Output the [x, y] coordinate of the center of the cell containing the given text.  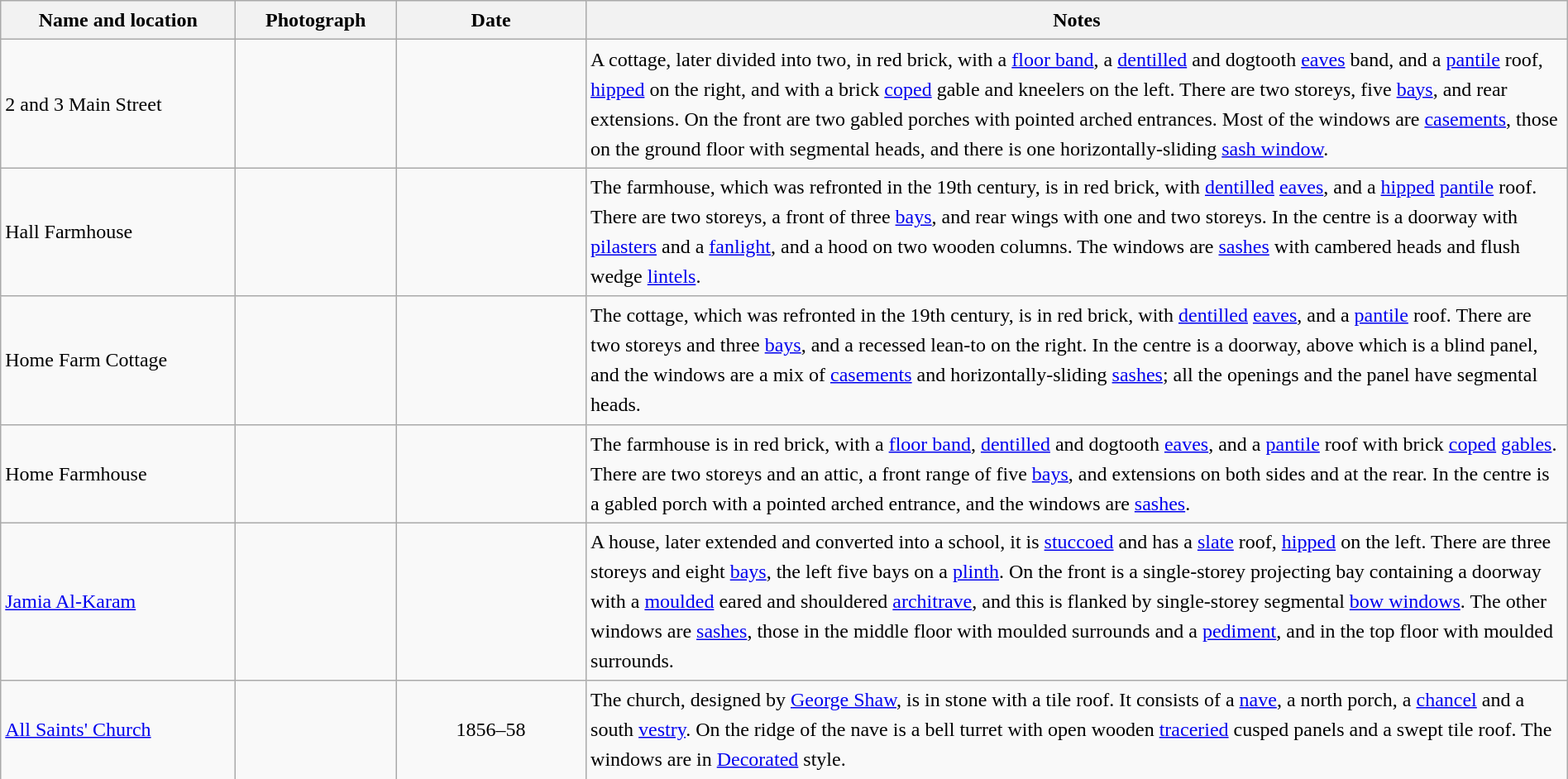
1856–58 [491, 729]
Home Farm Cottage [118, 361]
Name and location [118, 20]
All Saints' Church [118, 729]
Hall Farmhouse [118, 232]
2 and 3 Main Street [118, 104]
Notes [1077, 20]
Photograph [316, 20]
Date [491, 20]
Home Farmhouse [118, 473]
Jamia Al-Karam [118, 602]
